Return the [X, Y] coordinate for the center point of the cell that contains the specified text.  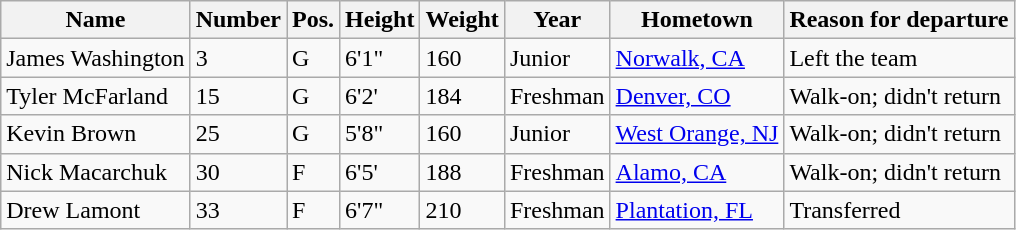
Pos. [312, 20]
Tyler McFarland [96, 96]
188 [462, 172]
Alamo, CA [697, 172]
Year [557, 20]
Denver, CO [697, 96]
5'8" [380, 134]
33 [238, 210]
Hometown [697, 20]
Norwalk, CA [697, 58]
Kevin Brown [96, 134]
6'2' [380, 96]
Reason for departure [899, 20]
Height [380, 20]
Number [238, 20]
Plantation, FL [697, 210]
210 [462, 210]
30 [238, 172]
15 [238, 96]
Transferred [899, 210]
184 [462, 96]
West Orange, NJ [697, 134]
6'7" [380, 210]
Weight [462, 20]
6'5' [380, 172]
Nick Macarchuk [96, 172]
Drew Lamont [96, 210]
Left the team [899, 58]
James Washington [96, 58]
Name [96, 20]
3 [238, 58]
25 [238, 134]
6'1" [380, 58]
